Find where the given text appears and provide that cell's center as (X, Y) coordinate. 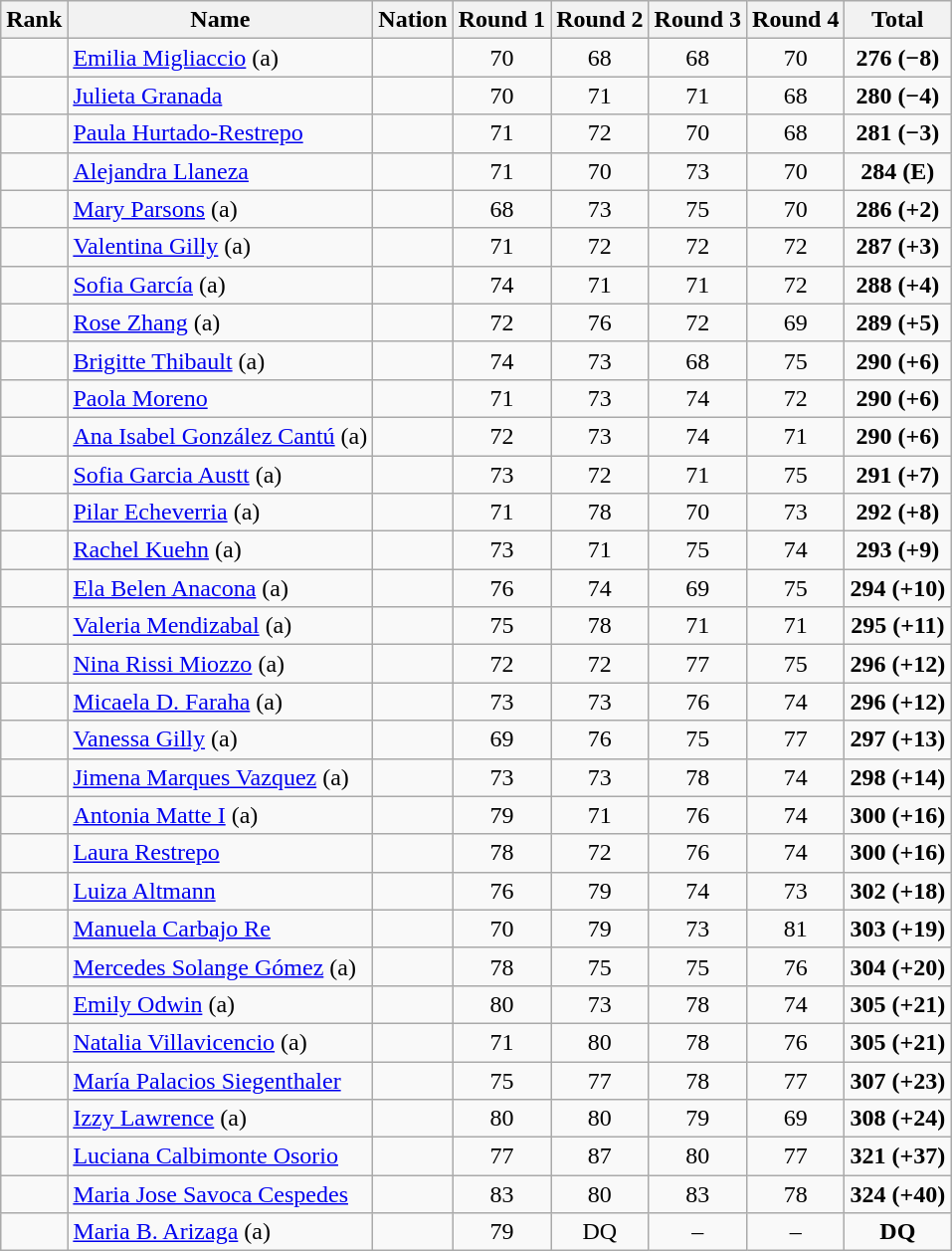
Brigitte Thibault (a) (221, 360)
Jimena Marques Vazquez (a) (221, 777)
289 (+5) (897, 322)
Sofia Garcia Austt (a) (221, 475)
Natalia Villavicencio (a) (221, 1042)
Luciana Calbimonte Osorio (221, 1156)
87 (600, 1156)
Alejandra Llaneza (221, 171)
Round 2 (600, 20)
308 (+24) (897, 1119)
292 (+8) (897, 513)
Pilar Echeverria (a) (221, 513)
302 (+18) (897, 891)
Mary Parsons (a) (221, 209)
Rose Zhang (a) (221, 322)
Antonia Matte I (a) (221, 815)
Luiza Altmann (221, 891)
321 (+37) (897, 1156)
Nation (413, 20)
Round 3 (697, 20)
Paula Hurtado-Restrepo (221, 133)
284 (E) (897, 171)
286 (+2) (897, 209)
297 (+13) (897, 739)
Valentina Gilly (a) (221, 247)
María Palacios Siegenthaler (221, 1080)
Total (897, 20)
303 (+19) (897, 929)
281 (−3) (897, 133)
304 (+20) (897, 966)
Ela Belen Anacona (a) (221, 588)
291 (+7) (897, 475)
287 (+3) (897, 247)
Rank (34, 20)
Paola Moreno (221, 398)
Nina Rissi Miozzo (a) (221, 664)
Ana Isabel González Cantú (a) (221, 436)
Maria Jose Savoca Cespedes (221, 1194)
Mercedes Solange Gómez (a) (221, 966)
Laura Restrepo (221, 853)
298 (+14) (897, 777)
Emilia Migliaccio (a) (221, 58)
Emily Odwin (a) (221, 1004)
Rachel Kuehn (a) (221, 550)
Round 4 (796, 20)
288 (+4) (897, 285)
324 (+40) (897, 1194)
Vanessa Gilly (a) (221, 739)
294 (+10) (897, 588)
Valeria Mendizabal (a) (221, 626)
307 (+23) (897, 1080)
293 (+9) (897, 550)
Sofia García (a) (221, 285)
81 (796, 929)
Maria B. Arizaga (a) (221, 1232)
Manuela Carbajo Re (221, 929)
Julieta Granada (221, 96)
Round 1 (501, 20)
295 (+11) (897, 626)
280 (−4) (897, 96)
Name (221, 20)
Micaela D. Faraha (a) (221, 702)
276 (−8) (897, 58)
Izzy Lawrence (a) (221, 1119)
